Pinpoint the cell where the given text exists, returning its [X, Y] midpoint coordinate. 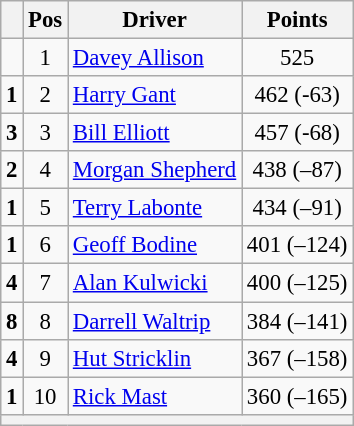
7 [46, 283]
457 (-68) [298, 133]
401 (–124) [298, 245]
Driver [155, 20]
Terry Labonte [155, 208]
Harry Gant [155, 95]
525 [298, 58]
384 (–141) [298, 321]
9 [46, 358]
Morgan Shepherd [155, 170]
10 [46, 396]
367 (–158) [298, 358]
6 [46, 245]
Bill Elliott [155, 133]
360 (–165) [298, 396]
438 (–87) [298, 170]
Alan Kulwicki [155, 283]
5 [46, 208]
Pos [46, 20]
434 (–91) [298, 208]
400 (–125) [298, 283]
Hut Stricklin [155, 358]
462 (-63) [298, 95]
Davey Allison [155, 58]
Darrell Waltrip [155, 321]
Points [298, 20]
Rick Mast [155, 396]
Geoff Bodine [155, 245]
